Determine the (X, Y) coordinate at the center of the cell enclosing the given text.  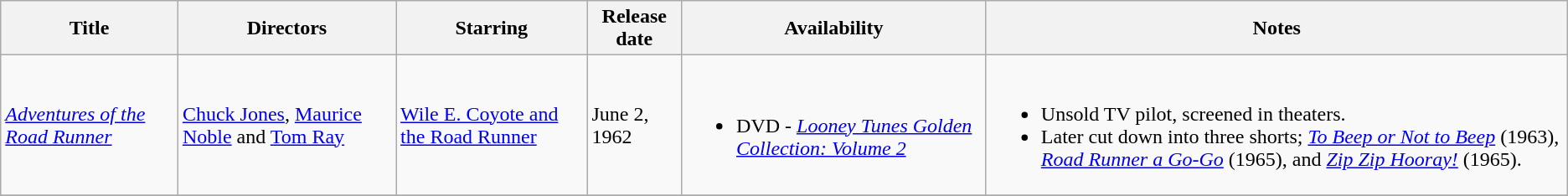
Notes (1277, 28)
Starring (492, 28)
Chuck Jones, Maurice Noble and Tom Ray (286, 126)
June 2, 1962 (635, 126)
Availability (834, 28)
Title (90, 28)
Adventures of the Road Runner (90, 126)
Directors (286, 28)
Release date (635, 28)
Wile E. Coyote and the Road Runner (492, 126)
DVD - Looney Tunes Golden Collection: Volume 2 (834, 126)
